Extract the (X, Y) coordinate from the center of the cell holding the provided text.  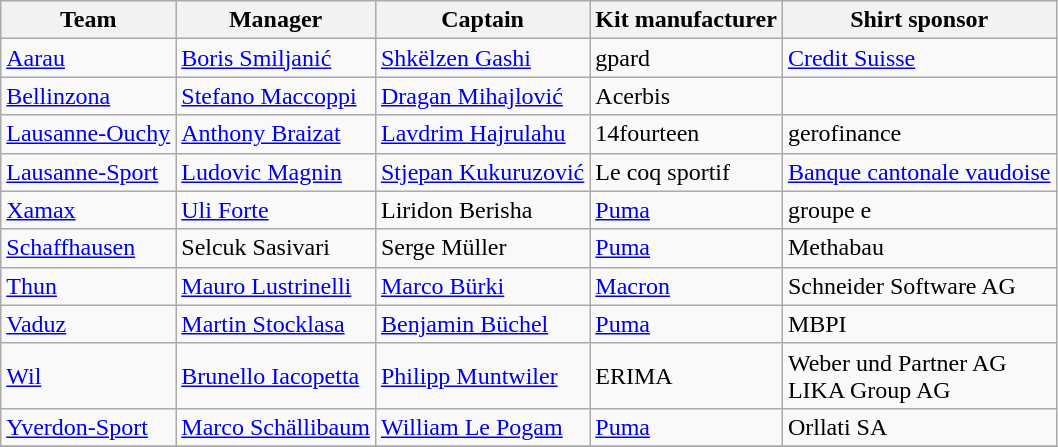
Credit Suisse (919, 58)
Boris Smiljanić (276, 58)
Aarau (88, 58)
William Le Pogam (482, 427)
Martin Stocklasa (276, 324)
Stjepan Kukuruzović (482, 172)
Lausanne-Ouchy (88, 134)
Macron (686, 286)
Thun (88, 286)
ERIMA (686, 376)
Shkëlzen Gashi (482, 58)
Selcuk Sasivari (276, 248)
Yverdon-Sport (88, 427)
MBPI (919, 324)
Dragan Mihajlović (482, 96)
Anthony Braizat (276, 134)
gerofinance (919, 134)
Acerbis (686, 96)
Xamax (88, 210)
Schneider Software AG (919, 286)
Team (88, 20)
Marco Bürki (482, 286)
Liridon Berisha (482, 210)
Uli Forte (276, 210)
Banque cantonale vaudoise (919, 172)
Wil (88, 376)
Bellinzona (88, 96)
Mauro Lustrinelli (276, 286)
Kit manufacturer (686, 20)
Marco Schällibaum (276, 427)
Stefano Maccoppi (276, 96)
gpard (686, 58)
Benjamin Büchel (482, 324)
Weber und Partner AGLIKA Group AG (919, 376)
Schaffhausen (88, 248)
Lausanne-Sport (88, 172)
Le coq sportif (686, 172)
Methabau (919, 248)
Orllati SA (919, 427)
Serge Müller (482, 248)
14fourteen (686, 134)
Brunello Iacopetta (276, 376)
Philipp Muntwiler (482, 376)
Ludovic Magnin (276, 172)
Captain (482, 20)
Lavdrim Hajrulahu (482, 134)
Shirt sponsor (919, 20)
Manager (276, 20)
groupe e (919, 210)
Vaduz (88, 324)
